For the text-containing cell, return its midpoint in [x, y] coordinate format. 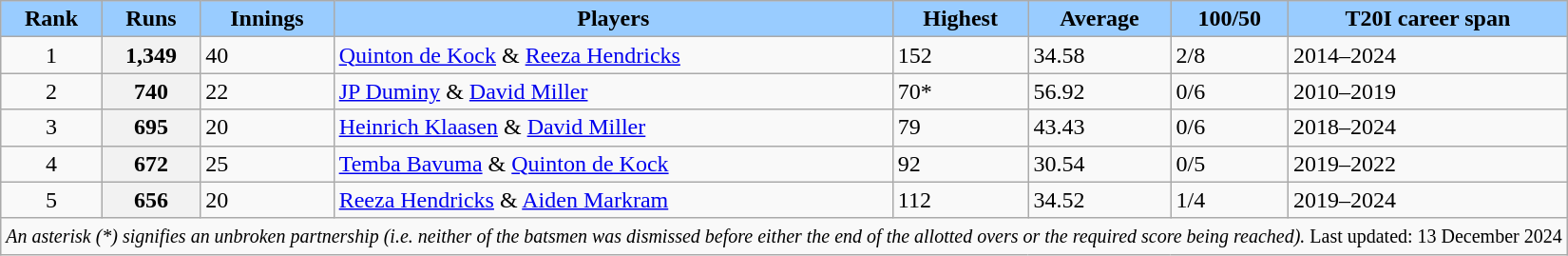
740 [150, 91]
30.54 [1100, 164]
43.43 [1100, 128]
Average [1100, 19]
Runs [150, 19]
Rank [51, 19]
2 [51, 91]
2014–2024 [1428, 55]
695 [150, 128]
152 [960, 55]
1 [51, 55]
Reeza Hendricks & Aiden Markram [613, 200]
25 [267, 164]
4 [51, 164]
1/4 [1230, 200]
3 [51, 128]
2019–2024 [1428, 200]
Temba Bavuma & Quinton de Kock [613, 164]
0/5 [1230, 164]
40 [267, 55]
2018–2024 [1428, 128]
Highest [960, 19]
100/50 [1230, 19]
22 [267, 91]
Innings [267, 19]
5 [51, 200]
112 [960, 200]
JP Duminy & David Miller [613, 91]
34.52 [1100, 200]
2019–2022 [1428, 164]
70* [960, 91]
Heinrich Klaasen & David Miller [613, 128]
2/8 [1230, 55]
1,349 [150, 55]
T20I career span [1428, 19]
34.58 [1100, 55]
Quinton de Kock & Reeza Hendricks [613, 55]
672 [150, 164]
Players [613, 19]
79 [960, 128]
92 [960, 164]
656 [150, 200]
56.92 [1100, 91]
2010–2019 [1428, 91]
